Pinpoint the cell where the given text exists, returning its (x, y) midpoint coordinate. 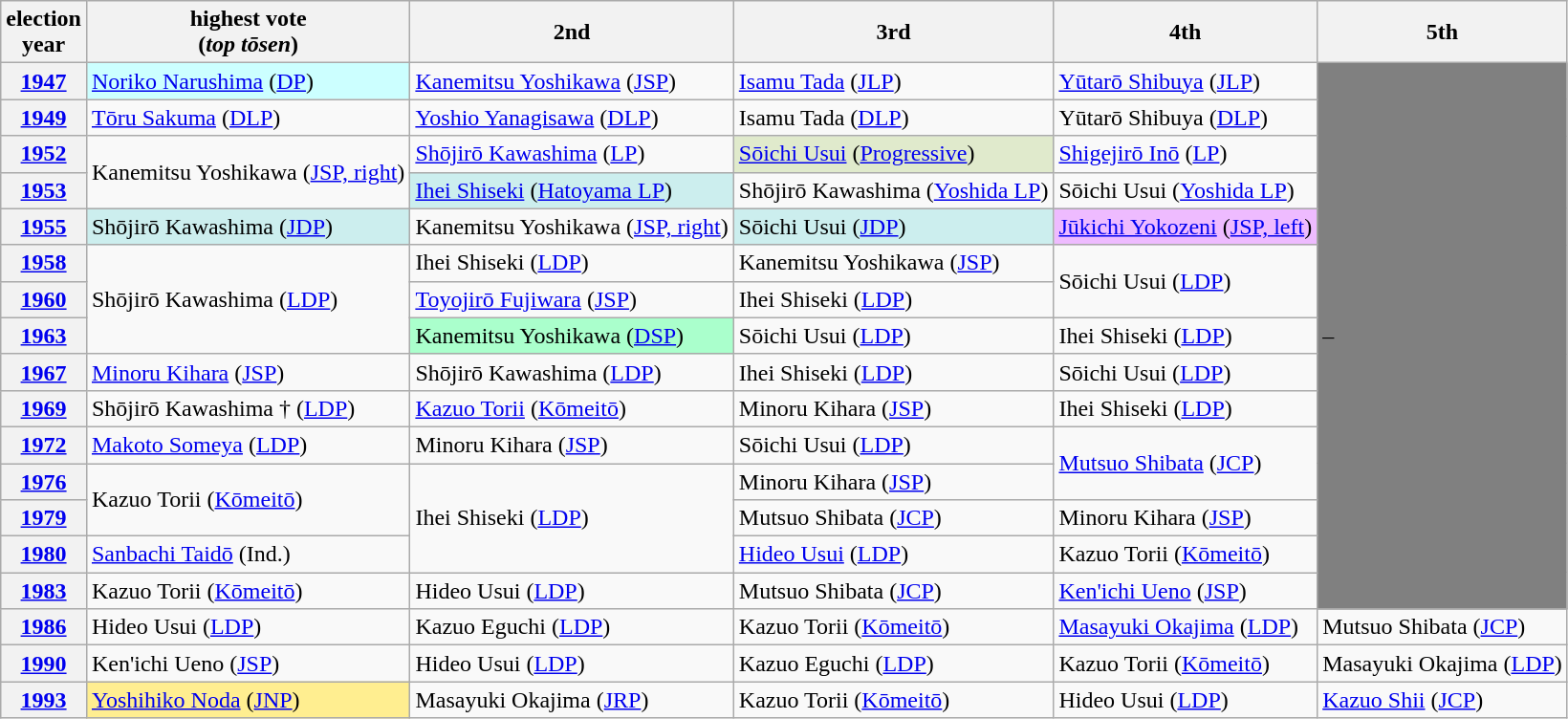
Yūtarō Shibuya (DLP) (1186, 118)
Sanbachi Taidō (Ind.) (248, 555)
Ihei Shiseki (Hatoyama LP) (572, 190)
1963 (44, 336)
Jūkichi Yokozeni (JSP, left) (1186, 227)
1952 (44, 154)
Sōichi Usui (Yoshida LP) (1186, 190)
1947 (44, 81)
1969 (44, 408)
Shigejirō Inō (LP) (1186, 154)
Toyojirō Fujiwara (JSP) (572, 299)
4th (1186, 33)
1953 (44, 190)
highest vote(top tōsen) (248, 33)
Shōjirō Kawashima (JDP) (248, 227)
Masayuki Okajima (JRP) (572, 700)
1960 (44, 299)
Noriko Narushima (DP) (248, 81)
Yoshio Yanagisawa (DLP) (572, 118)
Isamu Tada (DLP) (893, 118)
Shōjirō Kawashima † (LDP) (248, 408)
2nd (572, 33)
3rd (893, 33)
1983 (44, 591)
Shōjirō Kawashima (LP) (572, 154)
1979 (44, 518)
1986 (44, 627)
1980 (44, 555)
1993 (44, 700)
1976 (44, 481)
1949 (44, 118)
Sōichi Usui (JDP) (893, 227)
Sōichi Usui (Progressive) (893, 154)
1972 (44, 445)
1967 (44, 372)
– (1443, 337)
5th (1443, 33)
1958 (44, 263)
Yūtarō Shibuya (JLP) (1186, 81)
Kanemitsu Yoshikawa (DSP) (572, 336)
Shōjirō Kawashima (Yoshida LP) (893, 190)
Makoto Someya (LDP) (248, 445)
electionyear (44, 33)
1990 (44, 664)
1955 (44, 227)
Kazuo Shii (JCP) (1443, 700)
Yoshihiko Noda (JNP) (248, 700)
Tōru Sakuma (DLP) (248, 118)
Isamu Tada (JLP) (893, 81)
